Return the [X, Y] coordinate for the center point of the cell that contains the specified text.  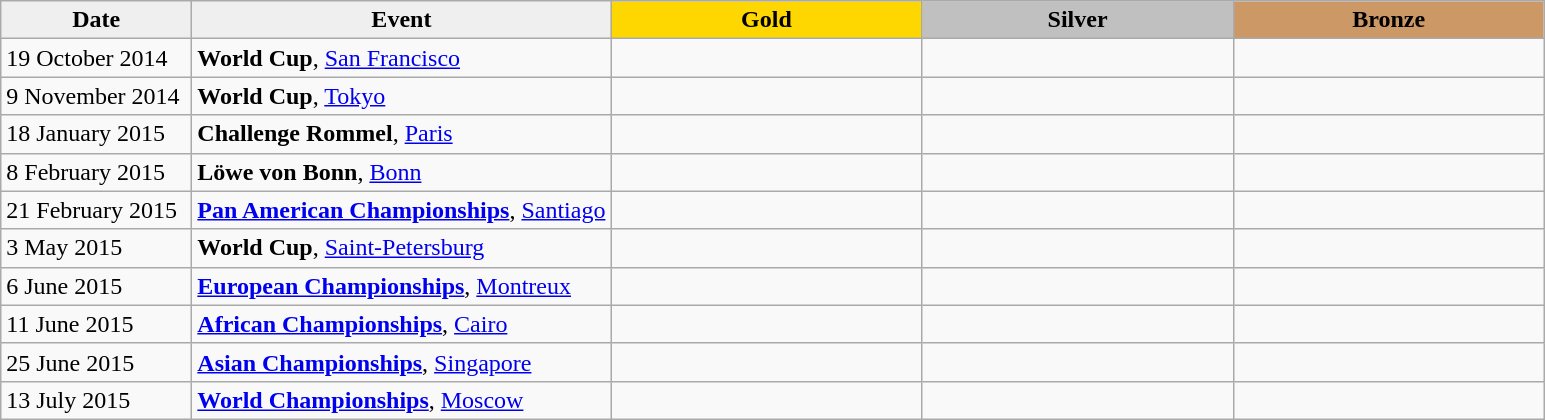
European Championships, Montreux [402, 286]
8 February 2015 [96, 172]
Gold [766, 20]
Löwe von Bonn, Bonn [402, 172]
11 June 2015 [96, 324]
25 June 2015 [96, 362]
Bronze [1388, 20]
9 November 2014 [96, 96]
19 October 2014 [96, 58]
6 June 2015 [96, 286]
Date [96, 20]
Challenge Rommel, Paris [402, 134]
Pan American Championships, Santiago [402, 210]
Silver [1078, 20]
World Cup, San Francisco [402, 58]
World Cup, Tokyo [402, 96]
21 February 2015 [96, 210]
Asian Championships, Singapore [402, 362]
World Championships, Moscow [402, 400]
3 May 2015 [96, 248]
18 January 2015 [96, 134]
Event [402, 20]
World Cup, Saint-Petersburg [402, 248]
13 July 2015 [96, 400]
African Championships, Cairo [402, 324]
